Locate the cell with the specified text and output its [x, y] center coordinate. 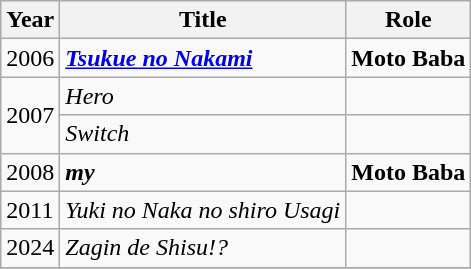
Yuki no Naka no shiro Usagi [203, 210]
2007 [30, 115]
Year [30, 20]
2008 [30, 172]
my [203, 172]
Tsukue no Nakami [203, 58]
Switch [203, 134]
2024 [30, 248]
Role [408, 20]
2006 [30, 58]
2011 [30, 210]
Title [203, 20]
Hero [203, 96]
Zagin de Shisu!? [203, 248]
